Return [x, y] of the center of cell containing provided text 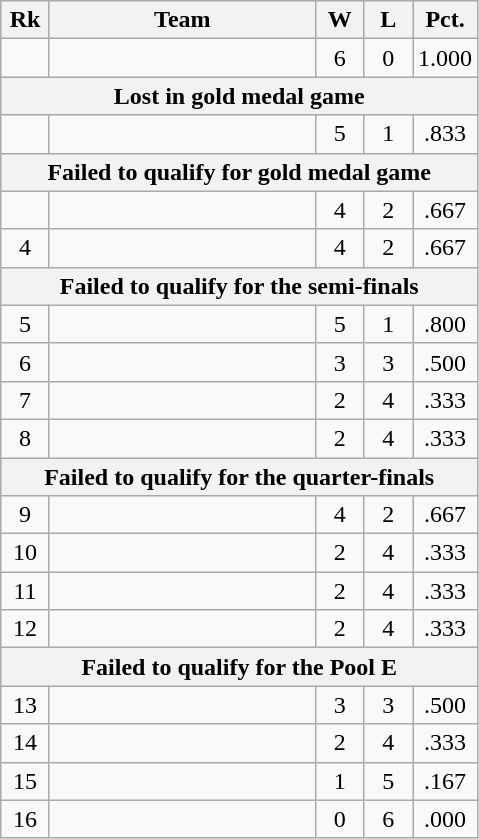
Rk [26, 20]
14 [26, 743]
.167 [444, 781]
Failed to qualify for the Pool E [240, 667]
L [388, 20]
1.000 [444, 58]
16 [26, 819]
.800 [444, 324]
.000 [444, 819]
Lost in gold medal game [240, 96]
7 [26, 400]
12 [26, 629]
.833 [444, 134]
Team [182, 20]
Pct. [444, 20]
11 [26, 591]
13 [26, 705]
9 [26, 515]
15 [26, 781]
Failed to qualify for gold medal game [240, 172]
Failed to qualify for the semi-finals [240, 286]
Failed to qualify for the quarter-finals [240, 477]
8 [26, 438]
W [340, 20]
10 [26, 553]
